Extract the [x, y] coordinate from the center of the cell holding the provided text.  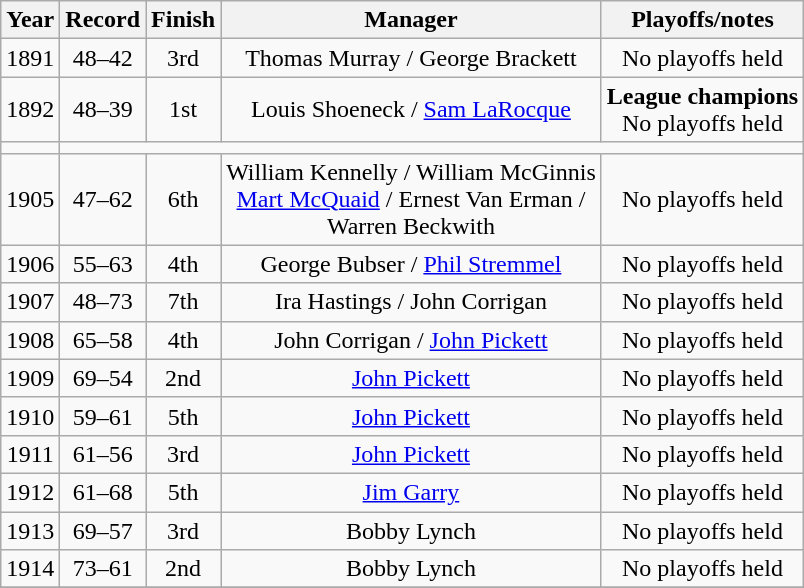
7th [184, 302]
1908 [30, 340]
1909 [30, 378]
1911 [30, 454]
61–56 [103, 454]
6th [184, 199]
1906 [30, 264]
1907 [30, 302]
1st [184, 110]
61–68 [103, 492]
Finish [184, 20]
Record [103, 20]
1912 [30, 492]
1905 [30, 199]
Jim Garry [412, 492]
1910 [30, 416]
48–73 [103, 302]
1892 [30, 110]
Year [30, 20]
1913 [30, 531]
League championsNo playoffs held [702, 110]
John Corrigan / John Pickett [412, 340]
Thomas Murray / George Brackett [412, 58]
Playoffs/notes [702, 20]
48–42 [103, 58]
65–58 [103, 340]
George Bubser / Phil Stremmel [412, 264]
1891 [30, 58]
55–63 [103, 264]
Louis Shoeneck / Sam LaRocque [412, 110]
48–39 [103, 110]
73–61 [103, 569]
Ira Hastings / John Corrigan [412, 302]
69–54 [103, 378]
59–61 [103, 416]
47–62 [103, 199]
69–57 [103, 531]
1914 [30, 569]
Manager [412, 20]
William Kennelly / William McGinnisMart McQuaid / Ernest Van Erman / Warren Beckwith [412, 199]
